For the text-containing cell, return its midpoint in [X, Y] coordinate format. 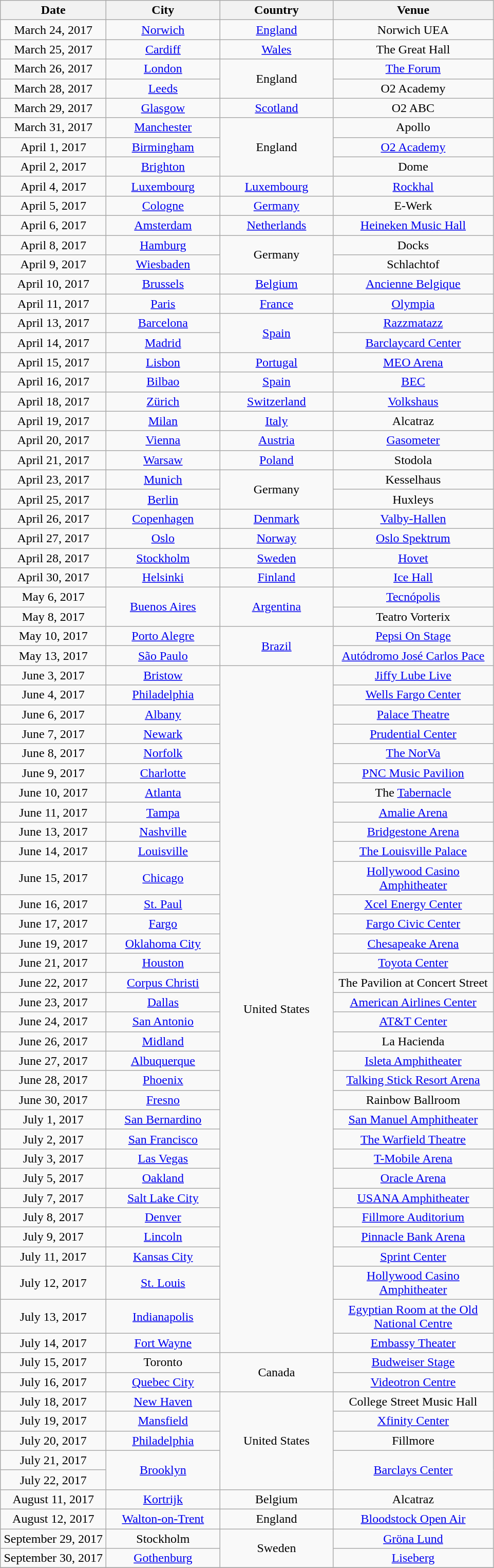
Lincoln [163, 1237]
April 20, 2017 [53, 440]
Ancienne Belgique [413, 284]
Wiesbaden [163, 265]
Zürich [163, 401]
Toyota Center [413, 963]
July 3, 2017 [53, 1158]
September 29, 2017 [53, 1538]
Volkshaus [413, 401]
July 14, 2017 [53, 1343]
June 28, 2017 [53, 1080]
Amsterdam [163, 225]
New Haven [163, 1401]
Helsinki [163, 578]
Talking Stick Resort Arena [413, 1080]
April 1, 2017 [53, 147]
March 31, 2017 [53, 127]
Norwich [163, 30]
The Louisville Palace [413, 851]
April 18, 2017 [53, 401]
Midland [163, 1041]
Walton-on-Trent [163, 1519]
Italy [276, 421]
Chicago [163, 878]
Corpus Christi [163, 983]
The Warfield Theatre [413, 1139]
PNC Music Pavilion [413, 773]
Ice Hall [413, 578]
July 8, 2017 [53, 1217]
July 7, 2017 [53, 1198]
Bilbao [163, 382]
March 26, 2017 [53, 69]
April 26, 2017 [53, 519]
April 4, 2017 [53, 186]
September 30, 2017 [53, 1558]
Wales [276, 49]
Indianapolis [163, 1317]
Charlotte [163, 773]
June 13, 2017 [53, 832]
June 15, 2017 [53, 878]
April 2, 2017 [53, 167]
Razzmatazz [413, 323]
June 7, 2017 [53, 734]
Buenos Aires [163, 607]
Fresno [163, 1100]
July 16, 2017 [53, 1382]
April 9, 2017 [53, 265]
Gröna Lund [413, 1538]
Gothenburg [163, 1558]
American Airlines Center [413, 1002]
Madrid [163, 343]
The Great Hall [413, 49]
City [163, 10]
August 12, 2017 [53, 1519]
Paris [163, 304]
March 24, 2017 [53, 30]
June 6, 2017 [53, 714]
August 11, 2017 [53, 1499]
Brooklyn [163, 1470]
July 5, 2017 [53, 1178]
Dome [413, 167]
Argentina [276, 607]
July 9, 2017 [53, 1237]
Austria [276, 440]
Fargo [163, 924]
June 11, 2017 [53, 812]
Stodola [413, 460]
Sprint Center [413, 1257]
April 15, 2017 [53, 362]
Teatro Vorterix [413, 617]
April 21, 2017 [53, 460]
Venue [413, 10]
St. Louis [163, 1283]
June 3, 2017 [53, 675]
Amalie Arena [413, 812]
Chesapeake Arena [413, 944]
The Pavilion at Concert Street [413, 983]
April 25, 2017 [53, 499]
March 25, 2017 [53, 49]
Scotland [276, 108]
June 14, 2017 [53, 851]
June 24, 2017 [53, 1022]
April 8, 2017 [53, 245]
Palace Theatre [413, 714]
Albany [163, 714]
Isleta Amphitheater [413, 1061]
Phoenix [163, 1080]
Tampa [163, 812]
Milan [163, 421]
Valby-Hallen [413, 519]
May 13, 2017 [53, 656]
Pinnacle Bank Arena [413, 1237]
The Tabernacle [413, 792]
June 30, 2017 [53, 1100]
April 28, 2017 [53, 558]
June 23, 2017 [53, 1002]
July 21, 2017 [53, 1460]
May 8, 2017 [53, 617]
June 4, 2017 [53, 695]
Barclaycard Center [413, 343]
April 5, 2017 [53, 206]
Budweiser Stage [413, 1362]
Liseberg [413, 1558]
Atlanta [163, 792]
Fort Wayne [163, 1343]
La Hacienda [413, 1041]
June 19, 2017 [53, 944]
April 27, 2017 [53, 538]
San Manuel Amphitheater [413, 1119]
Schlachtof [413, 265]
Rockhal [413, 186]
Copenhagen [163, 519]
Apollo [413, 127]
Videotron Centre [413, 1382]
BEC [413, 382]
Switzerland [276, 401]
Leeds [163, 88]
April 6, 2017 [53, 225]
July 11, 2017 [53, 1257]
E-Werk [413, 206]
Kortrijk [163, 1499]
Bloodstock Open Air [413, 1519]
Autódromo José Carlos Pace [413, 656]
College Street Music Hall [413, 1401]
Canada [276, 1372]
April 16, 2017 [53, 382]
June 27, 2017 [53, 1061]
MEO Arena [413, 362]
Huxleys [413, 499]
Warsaw [163, 460]
Hamburg [163, 245]
Denmark [276, 519]
Berlin [163, 499]
Barcelona [163, 323]
Kansas City [163, 1257]
July 18, 2017 [53, 1401]
Oslo Spektrum [413, 538]
Finland [276, 578]
Oakland [163, 1178]
Dallas [163, 1002]
May 10, 2017 [53, 636]
Olympia [413, 304]
Fillmore Auditorium [413, 1217]
Brighton [163, 167]
April 14, 2017 [53, 343]
O2 ABC [413, 108]
April 30, 2017 [53, 578]
Bridgestone Arena [413, 832]
Kesselhaus [413, 479]
Barclays Center [413, 1470]
Norway [276, 538]
Heineken Music Hall [413, 225]
Xfinity Center [413, 1421]
Country [276, 10]
Toronto [163, 1362]
Fargo Civic Center [413, 924]
Gasometer [413, 440]
Docks [413, 245]
June 26, 2017 [53, 1041]
T-Mobile Arena [413, 1158]
Wells Fargo Center [413, 695]
May 6, 2017 [53, 597]
April 10, 2017 [53, 284]
June 21, 2017 [53, 963]
Albuquerque [163, 1061]
April 19, 2017 [53, 421]
April 11, 2017 [53, 304]
July 12, 2017 [53, 1283]
Pepsi On Stage [413, 636]
Fillmore [413, 1441]
The NorVa [413, 753]
France [276, 304]
Portugal [276, 362]
Jiffy Lube Live [413, 675]
Salt Lake City [163, 1198]
July 20, 2017 [53, 1441]
Houston [163, 963]
Munich [163, 479]
Brussels [163, 284]
July 15, 2017 [53, 1362]
Oslo [163, 538]
Lisbon [163, 362]
Hovet [413, 558]
Egyptian Room at the Old National Centre [413, 1317]
AT&T Center [413, 1022]
April 23, 2017 [53, 479]
June 10, 2017 [53, 792]
San Francisco [163, 1139]
Rainbow Ballroom [413, 1100]
Mansfield [163, 1421]
Tecnópolis [413, 597]
Poland [276, 460]
USANA Amphitheater [413, 1198]
Las Vegas [163, 1158]
St. Paul [163, 905]
March 29, 2017 [53, 108]
San Bernardino [163, 1119]
London [163, 69]
Cardiff [163, 49]
July 19, 2017 [53, 1421]
Norfolk [163, 753]
Newark [163, 734]
Quebec City [163, 1382]
Prudential Center [413, 734]
Date [53, 10]
June 22, 2017 [53, 983]
Norwich UEA [413, 30]
São Paulo [163, 656]
March 28, 2017 [53, 88]
July 13, 2017 [53, 1317]
April 13, 2017 [53, 323]
Oklahoma City [163, 944]
Embassy Theater [413, 1343]
The Forum [413, 69]
June 8, 2017 [53, 753]
Glasgow [163, 108]
Oracle Arena [413, 1178]
July 22, 2017 [53, 1480]
Bristow [163, 675]
July 2, 2017 [53, 1139]
Louisville [163, 851]
Birmingham [163, 147]
Denver [163, 1217]
June 9, 2017 [53, 773]
July 1, 2017 [53, 1119]
Xcel Energy Center [413, 905]
Manchester [163, 127]
June 17, 2017 [53, 924]
Vienna [163, 440]
Porto Alegre [163, 636]
Cologne [163, 206]
San Antonio [163, 1022]
Netherlands [276, 225]
June 16, 2017 [53, 905]
Brazil [276, 646]
Nashville [163, 832]
